Scan for the cell matching the given text and deliver its (x, y) coordinate at center. 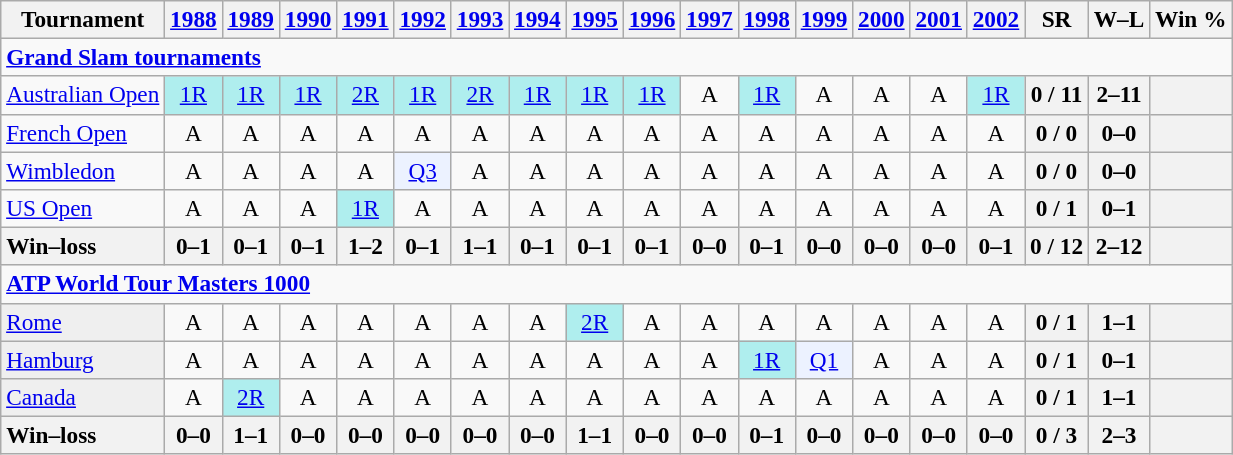
2–11 (1118, 95)
1992 (422, 19)
1993 (480, 19)
0 / 12 (1057, 246)
Tournament (83, 19)
Win % (1191, 19)
French Open (83, 133)
Hamburg (83, 359)
Canada (83, 397)
US Open (83, 208)
2001 (938, 19)
1997 (710, 19)
Q1 (824, 359)
Rome (83, 322)
ATP World Tour Masters 1000 (616, 284)
2–3 (1118, 435)
1989 (250, 19)
1994 (538, 19)
1990 (308, 19)
2–12 (1118, 246)
1995 (594, 19)
SR (1057, 19)
Grand Slam tournaments (616, 57)
Australian Open (83, 95)
1996 (652, 19)
2000 (882, 19)
0 / 3 (1057, 435)
0 / 11 (1057, 95)
1–2 (366, 246)
1998 (766, 19)
1988 (194, 19)
2002 (996, 19)
1999 (824, 19)
W–L (1118, 19)
Q3 (422, 170)
Wimbledon (83, 170)
1991 (366, 19)
